Detect which cell encompasses the target text, then output its [X, Y] center coordinate. 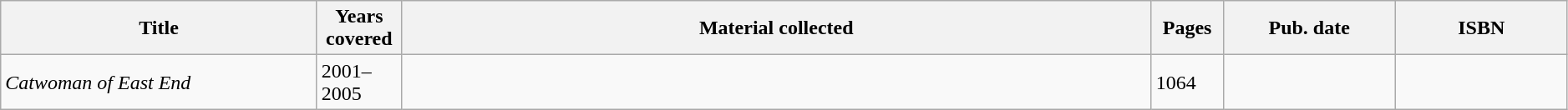
Years covered [359, 28]
Catwoman of East End [159, 82]
Title [159, 28]
2001–2005 [359, 82]
Pages [1187, 28]
ISBN [1481, 28]
Material collected [776, 28]
1064 [1187, 82]
Pub. date [1309, 28]
